Locate the cell with the specified text and output its (x, y) center coordinate. 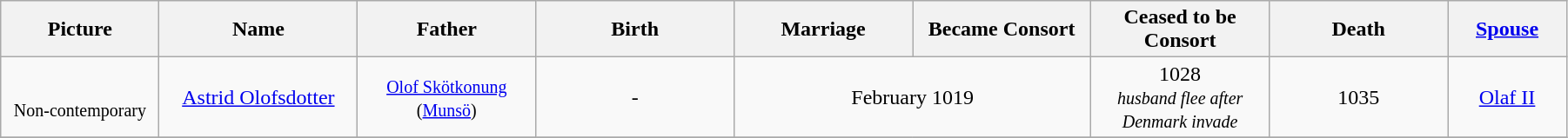
Olof Skötkonung(Munsö) (447, 97)
Name (258, 30)
Birth (635, 30)
Father (447, 30)
Non-contemporary (80, 97)
Picture (80, 30)
Olaf II (1507, 97)
1035 (1359, 97)
Became Consort (1002, 30)
Marriage (823, 30)
February 1019 (913, 97)
Spouse (1507, 30)
Ceased to be Consort (1180, 30)
Death (1359, 30)
Astrid Olofsdotter (258, 97)
1028husband flee after Denmark invade (1180, 97)
- (635, 97)
